Detect which cell encompasses the target text, then output its (X, Y) center coordinate. 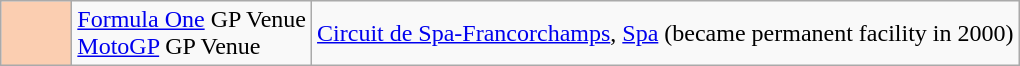
Circuit de Spa-Francorchamps, Spa (became permanent facility in 2000) (666, 34)
Formula One GP VenueMotoGP GP Venue (192, 34)
